Determine the [X, Y] coordinate at the center of the cell enclosing the given text.  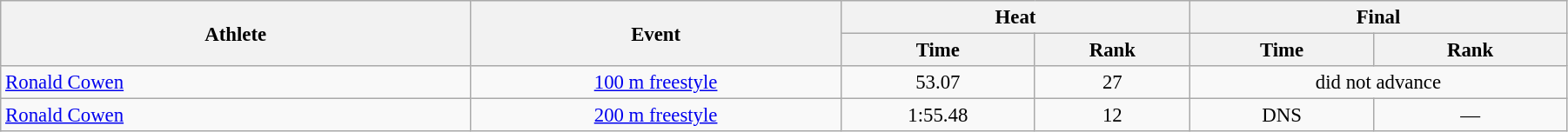
Final [1378, 17]
— [1471, 115]
1:55.48 [938, 115]
12 [1112, 115]
53.07 [938, 82]
Athlete [236, 33]
27 [1112, 82]
did not advance [1378, 82]
DNS [1281, 115]
100 m freestyle [656, 82]
200 m freestyle [656, 115]
Heat [1016, 17]
Event [656, 33]
